Provide the [X, Y] coordinate of the cell's center where the given text is located.  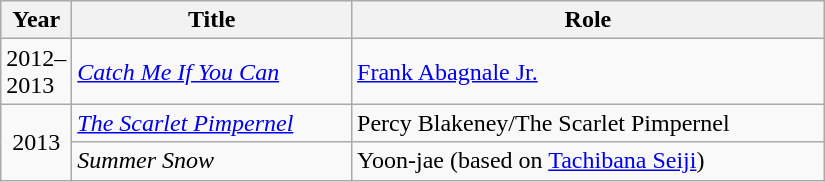
Percy Blakeney/The Scarlet Pimpernel [588, 123]
2012–2013 [36, 72]
2013 [36, 142]
Year [36, 20]
Catch Me If You Can [212, 72]
The Scarlet Pimpernel [212, 123]
Yoon-jae (based on Tachibana Seiji) [588, 161]
Title [212, 20]
Frank Abagnale Jr. [588, 72]
Role [588, 20]
Summer Snow [212, 161]
